For the text-containing cell, return its midpoint in [x, y] coordinate format. 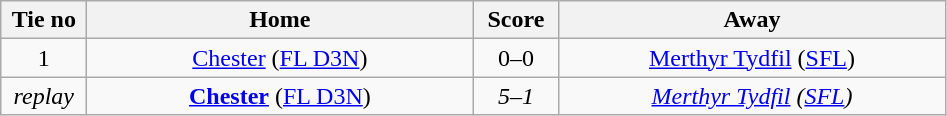
1 [44, 58]
Home [280, 20]
Tie no [44, 20]
Away [752, 20]
0–0 [516, 58]
replay [44, 96]
5–1 [516, 96]
Score [516, 20]
